Output the (x, y) coordinate of the center of the cell containing the given text.  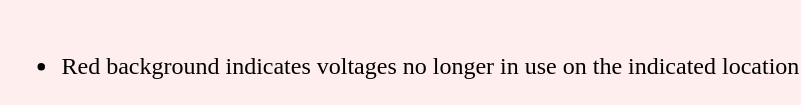
Red background indicates voltages no longer in use on the indicated location (400, 52)
